Output the [X, Y] coordinate of the center of the cell containing the given text.  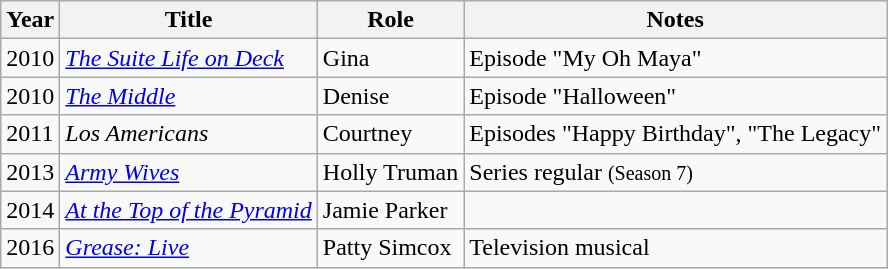
2016 [30, 248]
Courtney [390, 134]
Los Americans [189, 134]
Holly Truman [390, 172]
2014 [30, 210]
Series regular (Season 7) [676, 172]
Year [30, 20]
The Suite Life on Deck [189, 58]
Grease: Live [189, 248]
At the Top of the Pyramid [189, 210]
Episodes "Happy Birthday", "The Legacy" [676, 134]
Notes [676, 20]
2011 [30, 134]
Episode "My Oh Maya" [676, 58]
Patty Simcox [390, 248]
2013 [30, 172]
Gina [390, 58]
Army Wives [189, 172]
Television musical [676, 248]
Denise [390, 96]
Title [189, 20]
Role [390, 20]
Jamie Parker [390, 210]
Episode "Halloween" [676, 96]
The Middle [189, 96]
